Return [x, y] of the center of cell containing provided text 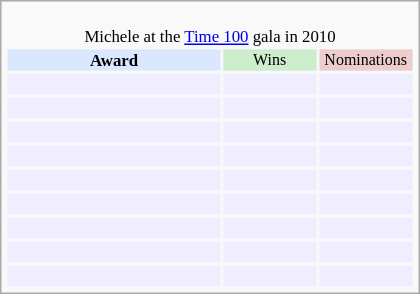
Michele at the Time 100 gala in 2010 [210, 28]
Wins [270, 60]
Nominations [366, 60]
Award [114, 60]
